Extract the (X, Y) coordinate from the center of the cell holding the provided text.  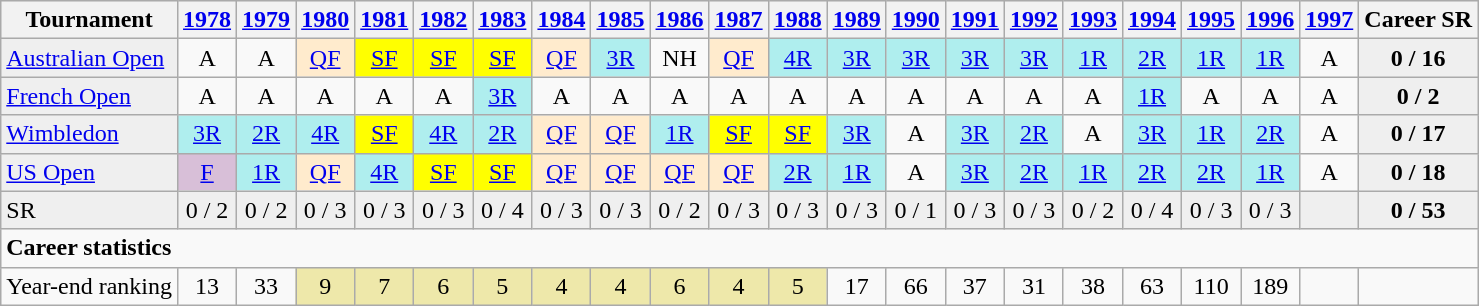
37 (974, 286)
French Open (90, 96)
1989 (856, 20)
1984 (562, 20)
Tournament (90, 20)
66 (916, 286)
0 / 53 (1418, 210)
0 / 18 (1418, 172)
Career SR (1418, 20)
13 (208, 286)
F (208, 172)
1986 (680, 20)
110 (1212, 286)
7 (384, 286)
Wimbledon (90, 134)
SR (90, 210)
1982 (444, 20)
33 (266, 286)
1979 (266, 20)
1985 (620, 20)
US Open (90, 172)
9 (326, 286)
1980 (326, 20)
31 (1034, 286)
1990 (916, 20)
1996 (1270, 20)
Australian Open (90, 58)
1978 (208, 20)
NH (680, 58)
1997 (1330, 20)
189 (1270, 286)
1991 (974, 20)
1987 (738, 20)
1992 (1034, 20)
1981 (384, 20)
1994 (1152, 20)
Year-end ranking (90, 286)
1983 (502, 20)
17 (856, 286)
63 (1152, 286)
1988 (798, 20)
0 / 17 (1418, 134)
0 / 16 (1418, 58)
1993 (1092, 20)
1995 (1212, 20)
38 (1092, 286)
0 / 1 (916, 210)
Career statistics (740, 248)
